Provide the [x, y] coordinate of the cell's center where the given text is located.  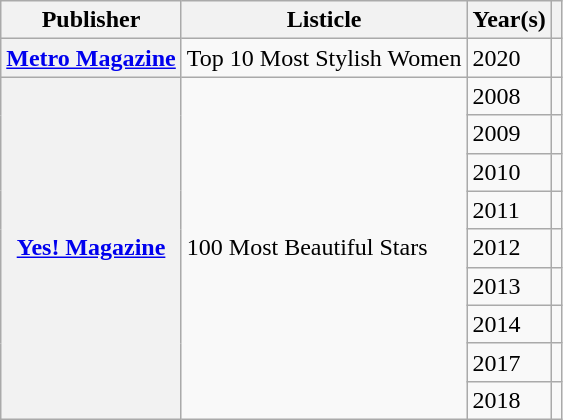
Publisher [92, 20]
2018 [509, 400]
100 Most Beautiful Stars [324, 248]
Yes! Magazine [92, 248]
2017 [509, 362]
2013 [509, 286]
2012 [509, 248]
2008 [509, 96]
2011 [509, 210]
2010 [509, 172]
Listicle [324, 20]
2014 [509, 324]
Metro Magazine [92, 58]
2009 [509, 134]
Top 10 Most Stylish Women [324, 58]
2020 [509, 58]
Year(s) [509, 20]
